Determine the (x, y) coordinate at the center of the cell enclosing the given text.  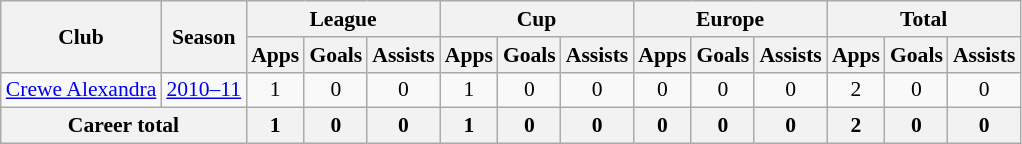
Europe (730, 19)
Club (82, 36)
Total (924, 19)
Career total (124, 126)
Crewe Alexandra (82, 90)
Cup (537, 19)
2010–11 (204, 90)
League (343, 19)
Season (204, 36)
